Detect which cell encompasses the target text, then output its (X, Y) center coordinate. 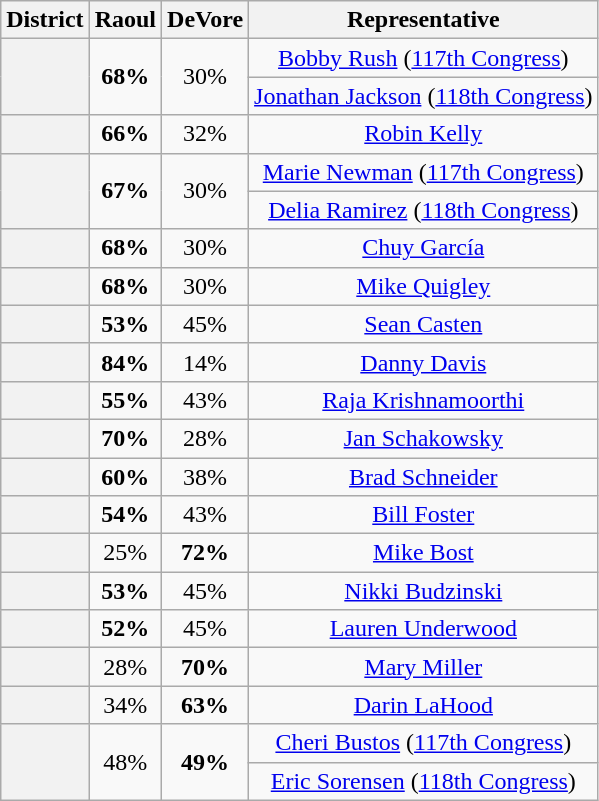
DeVore (206, 20)
Jan Schakowsky (424, 438)
Sean Casten (424, 324)
Mary Miller (424, 667)
52% (125, 629)
Cheri Bustos (117th Congress) (424, 743)
55% (125, 400)
84% (125, 362)
63% (206, 705)
Brad Schneider (424, 477)
72% (206, 553)
Delia Ramirez (118th Congress) (424, 210)
54% (125, 515)
60% (125, 477)
Eric Sorensen (118th Congress) (424, 781)
Nikki Budzinski (424, 591)
Mike Quigley (424, 286)
Bill Foster (424, 515)
49% (206, 762)
Marie Newman (117th Congress) (424, 172)
Raja Krishnamoorthi (424, 400)
66% (125, 134)
38% (206, 477)
14% (206, 362)
District (45, 20)
Chuy García (424, 248)
Bobby Rush (117th Congress) (424, 58)
Representative (424, 20)
48% (125, 762)
32% (206, 134)
Jonathan Jackson (118th Congress) (424, 96)
67% (125, 191)
25% (125, 553)
Danny Davis (424, 362)
Raoul (125, 20)
34% (125, 705)
Mike Bost (424, 553)
Darin LaHood (424, 705)
Lauren Underwood (424, 629)
Robin Kelly (424, 134)
